From the cell containing the given text, extract its center point as (X, Y) coordinate. 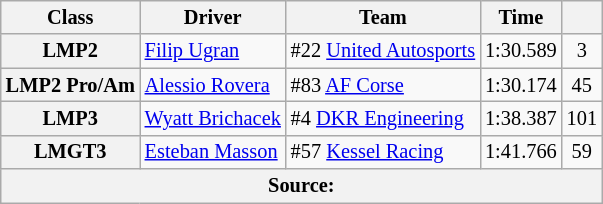
#57 Kessel Racing (383, 152)
LMP2 Pro/Am (70, 85)
1:41.766 (521, 152)
LMP2 (70, 51)
LMGT3 (70, 152)
LMP3 (70, 118)
Source: (302, 186)
Wyatt Brichacek (213, 118)
101 (582, 118)
59 (582, 152)
Driver (213, 17)
Time (521, 17)
Alessio Rovera (213, 85)
#4 DKR Engineering (383, 118)
3 (582, 51)
45 (582, 85)
1:38.387 (521, 118)
Class (70, 17)
#22 United Autosports (383, 51)
1:30.589 (521, 51)
Esteban Masson (213, 152)
Filip Ugran (213, 51)
1:30.174 (521, 85)
#83 AF Corse (383, 85)
Team (383, 17)
